Pinpoint the cell where the given text exists, returning its (X, Y) midpoint coordinate. 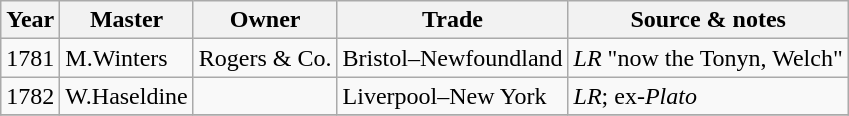
Liverpool–New York (452, 96)
M.Winters (126, 58)
Owner (265, 20)
W.Haseldine (126, 96)
LR "now the Tonyn, Welch" (708, 58)
Rogers & Co. (265, 58)
1782 (30, 96)
Year (30, 20)
Master (126, 20)
Bristol–Newfoundland (452, 58)
LR; ex-Plato (708, 96)
1781 (30, 58)
Source & notes (708, 20)
Trade (452, 20)
